Return the [X, Y] coordinate for the center point of the cell that contains the specified text.  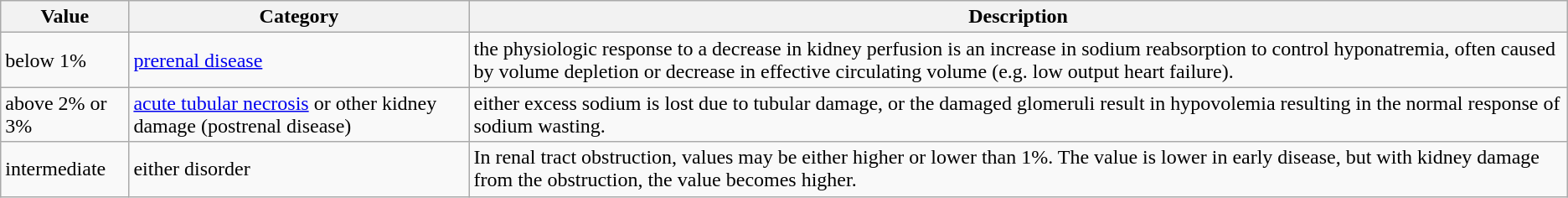
prerenal disease [299, 60]
below 1% [65, 60]
Category [299, 17]
above 2% or 3% [65, 114]
either disorder [299, 169]
Value [65, 17]
Description [1019, 17]
acute tubular necrosis or other kidney damage (postrenal disease) [299, 114]
intermediate [65, 169]
